From the cell containing the given text, extract its center point as [X, Y] coordinate. 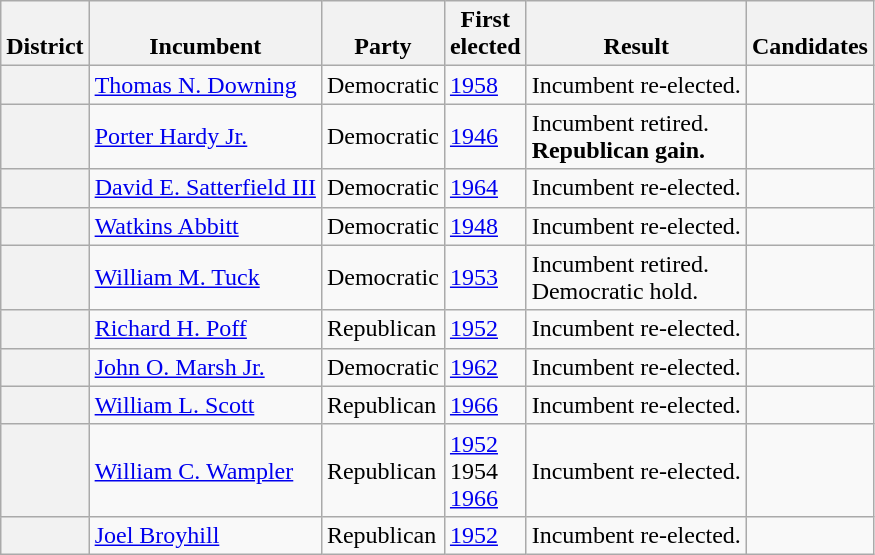
1958 [485, 85]
William M. Tuck [205, 278]
David E. Satterfield III [205, 188]
Party [382, 34]
1966 [485, 405]
1964 [485, 188]
William C. Wampler [205, 470]
Candidates [810, 34]
1948 [485, 226]
19521954 1966 [485, 470]
Joel Broyhill [205, 535]
John O. Marsh Jr. [205, 367]
Incumbent retired.Democratic hold. [636, 278]
Thomas N. Downing [205, 85]
1946 [485, 136]
Result [636, 34]
1962 [485, 367]
Firstelected [485, 34]
Incumbent retired.Republican gain. [636, 136]
District [45, 34]
Watkins Abbitt [205, 226]
Richard H. Poff [205, 329]
1953 [485, 278]
William L. Scott [205, 405]
Porter Hardy Jr. [205, 136]
Incumbent [205, 34]
